Scan for the cell matching the given text and deliver its (x, y) coordinate at center. 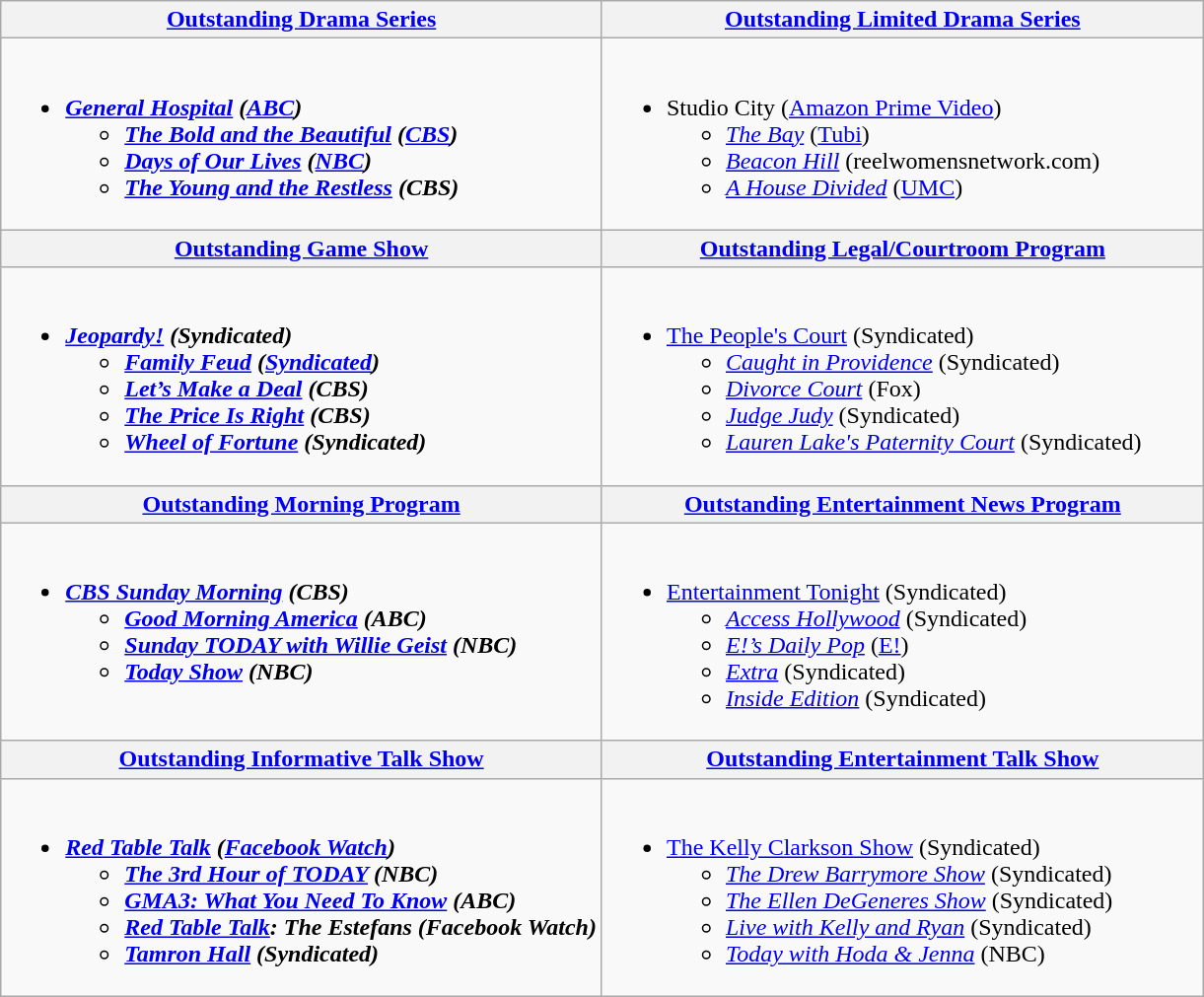
General Hospital (ABC)The Bold and the Beautiful (CBS)Days of Our Lives (NBC)The Young and the Restless (CBS) (302, 134)
Outstanding Game Show (302, 249)
Entertainment Tonight (Syndicated)Access Hollywood (Syndicated)E!’s Daily Pop (E!)Extra (Syndicated)Inside Edition (Syndicated) (902, 631)
Studio City (Amazon Prime Video)The Bay (Tubi)Beacon Hill (reelwomensnetwork.com)A House Divided (UMC) (902, 134)
CBS Sunday Morning (CBS)Good Morning America (ABC)Sunday TODAY with Willie Geist (NBC)Today Show (NBC) (302, 631)
Outstanding Morning Program (302, 504)
Outstanding Entertainment News Program (902, 504)
Outstanding Drama Series (302, 20)
Outstanding Entertainment Talk Show (902, 759)
Outstanding Informative Talk Show (302, 759)
Outstanding Legal/Courtroom Program (902, 249)
Outstanding Limited Drama Series (902, 20)
The People's Court (Syndicated)Caught in Providence (Syndicated)Divorce Court (Fox)Judge Judy (Syndicated)Lauren Lake's Paternity Court (Syndicated) (902, 377)
Jeopardy! (Syndicated)Family Feud (Syndicated)Let’s Make a Deal (CBS)The Price Is Right (CBS)Wheel of Fortune (Syndicated) (302, 377)
